For the text-containing cell, return its midpoint in (x, y) coordinate format. 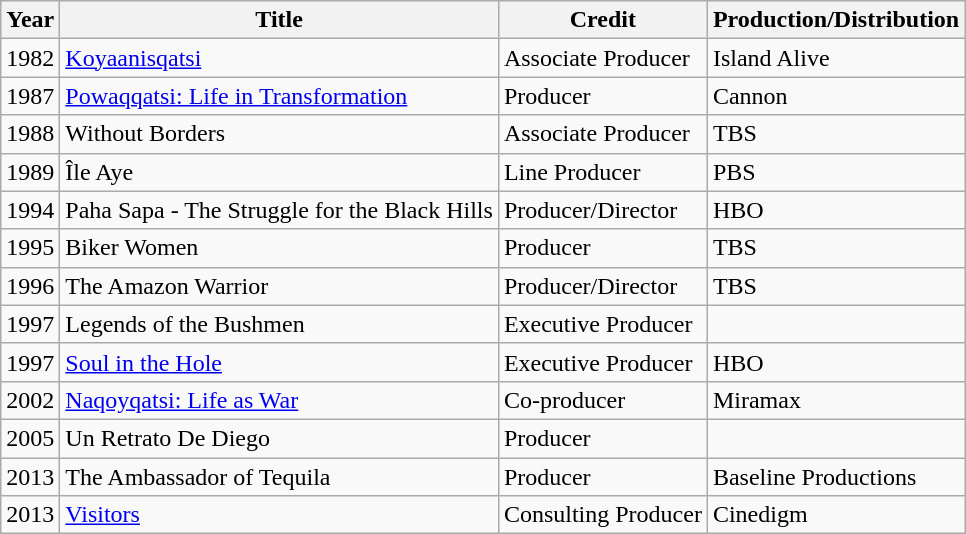
1989 (30, 172)
Legends of the Bushmen (280, 324)
PBS (836, 172)
Cannon (836, 96)
1995 (30, 248)
Island Alive (836, 58)
Title (280, 20)
The Amazon Warrior (280, 286)
Cinedigm (836, 515)
Paha Sapa - The Struggle for the Black Hills (280, 210)
Naqoyqatsi: Life as War (280, 400)
2002 (30, 400)
1994 (30, 210)
1987 (30, 96)
Production/Distribution (836, 20)
1988 (30, 134)
Biker Women (280, 248)
1996 (30, 286)
The Ambassador of Tequila (280, 477)
Co-producer (602, 400)
1982 (30, 58)
2005 (30, 438)
Line Producer (602, 172)
Year (30, 20)
Without Borders (280, 134)
Baseline Productions (836, 477)
Consulting Producer (602, 515)
Miramax (836, 400)
Powaqqatsi: Life in Transformation (280, 96)
Soul in the Hole (280, 362)
Credit (602, 20)
Visitors (280, 515)
Un Retrato De Diego (280, 438)
Koyaanisqatsi (280, 58)
Île Aye (280, 172)
